Search for the cell housing the specified text and yield its [x, y] center coordinate. 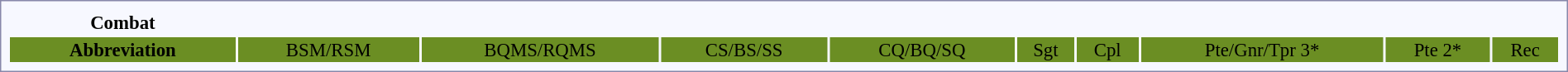
Combat [122, 22]
BSM/RSM [329, 50]
Rec [1525, 50]
CQ/BQ/SQ [922, 50]
Sgt [1045, 50]
CS/BS/SS [743, 50]
Abbreviation [122, 50]
Pte 2* [1438, 50]
Cpl [1107, 50]
Pte/Gnr/Tpr 3* [1262, 50]
BQMS/RQMS [541, 50]
